Return (x, y) of the center of cell containing provided text 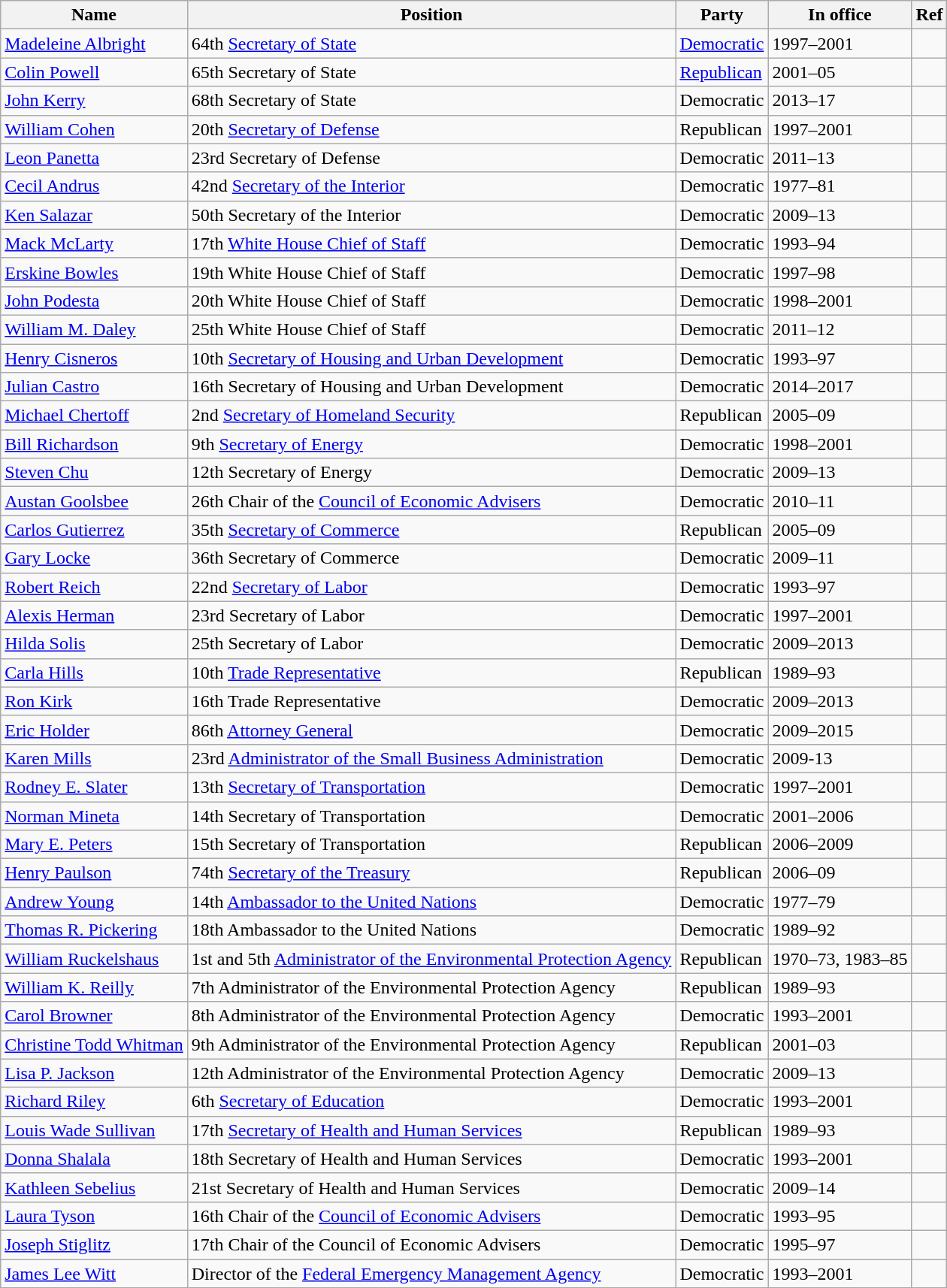
2001–2006 (840, 815)
1970–73, 1983–85 (840, 959)
68th Secretary of State (431, 101)
Name (94, 15)
Alexis Herman (94, 615)
Henry Paulson (94, 873)
2011–13 (840, 158)
Madeleine Albright (94, 44)
Carlos Gutierrez (94, 530)
Mack McLarty (94, 243)
Norman Mineta (94, 815)
Party (722, 15)
Gary Locke (94, 558)
Karen Mills (94, 758)
1993–94 (840, 243)
John Podesta (94, 301)
15th Secretary of Transportation (431, 845)
Ken Salazar (94, 215)
William M. Daley (94, 329)
12th Secretary of Energy (431, 473)
17th Chair of the Council of Economic Advisers (431, 1244)
Ron Kirk (94, 701)
18th Ambassador to the United Nations (431, 930)
1989–92 (840, 930)
2014–2017 (840, 387)
86th Attorney General (431, 730)
23rd Secretary of Labor (431, 615)
10th Secretary of Housing and Urban Development (431, 358)
Robert Reich (94, 587)
1977–81 (840, 186)
42nd Secretary of the Interior (431, 186)
16th Trade Representative (431, 701)
In office (840, 15)
Joseph Stiglitz (94, 1244)
23rd Administrator of the Small Business Administration (431, 758)
Carol Browner (94, 1016)
2006–09 (840, 873)
65th Secretary of State (431, 72)
35th Secretary of Commerce (431, 530)
Rodney E. Slater (94, 787)
20th White House Chief of Staff (431, 301)
Louis Wade Sullivan (94, 1130)
Colin Powell (94, 72)
Michael Chertoff (94, 416)
William Cohen (94, 129)
1993–95 (840, 1216)
Thomas R. Pickering (94, 930)
21st Secretary of Health and Human Services (431, 1187)
1977–79 (840, 902)
25th Secretary of Labor (431, 644)
6th Secretary of Education (431, 1102)
Position (431, 15)
1st and 5th Administrator of the Environmental Protection Agency (431, 959)
14th Ambassador to the United Nations (431, 902)
13th Secretary of Transportation (431, 787)
Richard Riley (94, 1102)
9th Secretary of Energy (431, 444)
18th Secretary of Health and Human Services (431, 1159)
50th Secretary of the Interior (431, 215)
1997–98 (840, 272)
Steven Chu (94, 473)
Austan Goolsbee (94, 501)
James Lee Witt (94, 1274)
7th Administrator of the Environmental Protection Agency (431, 987)
Lisa P. Jackson (94, 1073)
Christine Todd Whitman (94, 1045)
17th Secretary of Health and Human Services (431, 1130)
Hilda Solis (94, 644)
20th Secretary of Defense (431, 129)
10th Trade Representative (431, 673)
2009-13 (840, 758)
William K. Reilly (94, 987)
2006–2009 (840, 845)
2nd Secretary of Homeland Security (431, 416)
16th Chair of the Council of Economic Advisers (431, 1216)
Eric Holder (94, 730)
1995–97 (840, 1244)
Cecil Andrus (94, 186)
Leon Panetta (94, 158)
Mary E. Peters (94, 845)
William Ruckelshaus (94, 959)
Andrew Young (94, 902)
23rd Secretary of Defense (431, 158)
36th Secretary of Commerce (431, 558)
Erskine Bowles (94, 272)
John Kerry (94, 101)
17th White House Chief of Staff (431, 243)
16th Secretary of Housing and Urban Development (431, 387)
Laura Tyson (94, 1216)
Henry Cisneros (94, 358)
Donna Shalala (94, 1159)
Director of the Federal Emergency Management Agency (431, 1274)
12th Administrator of the Environmental Protection Agency (431, 1073)
2011–12 (840, 329)
Ref (929, 15)
8th Administrator of the Environmental Protection Agency (431, 1016)
2001–05 (840, 72)
2001–03 (840, 1045)
2009–11 (840, 558)
Carla Hills (94, 673)
9th Administrator of the Environmental Protection Agency (431, 1045)
14th Secretary of Transportation (431, 815)
25th White House Chief of Staff (431, 329)
74th Secretary of the Treasury (431, 873)
19th White House Chief of Staff (431, 272)
26th Chair of the Council of Economic Advisers (431, 501)
2010–11 (840, 501)
2009–2015 (840, 730)
Bill Richardson (94, 444)
Julian Castro (94, 387)
Kathleen Sebelius (94, 1187)
22nd Secretary of Labor (431, 587)
2013–17 (840, 101)
64th Secretary of State (431, 44)
2009–14 (840, 1187)
